Identify which cell holds the provided text, then report its [X, Y] central coordinate. 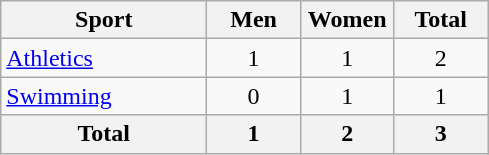
Athletics [104, 58]
3 [441, 134]
0 [254, 96]
Sport [104, 20]
Men [254, 20]
Women [347, 20]
Swimming [104, 96]
